Scan for the cell matching the given text and deliver its (x, y) coordinate at center. 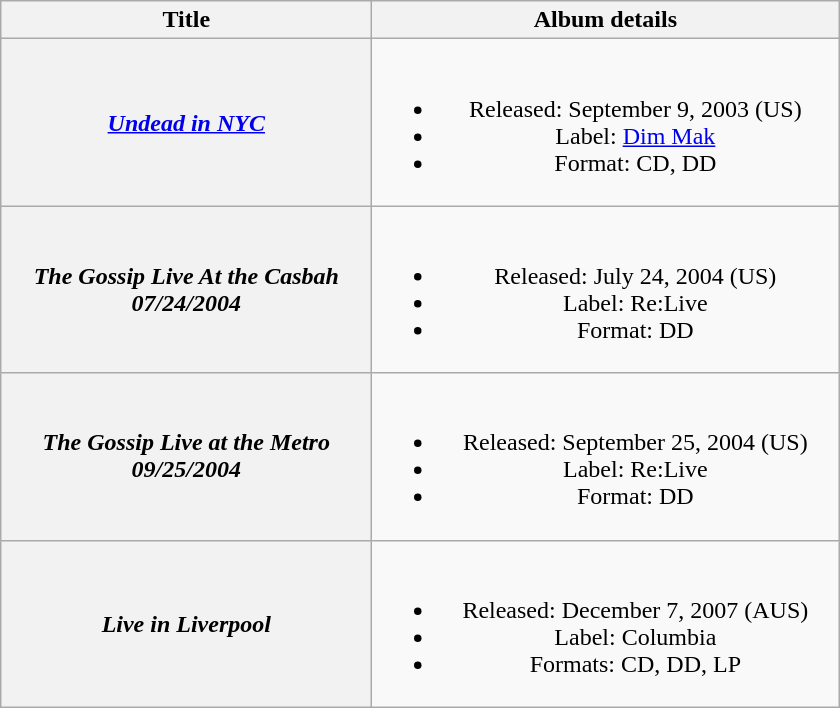
Released: September 25, 2004 (US)Label: Re:LiveFormat: DD (606, 456)
The Gossip Live at the Metro 09/25/2004 (186, 456)
Released: September 9, 2003 (US)Label: Dim MakFormat: CD, DD (606, 122)
Live in Liverpool (186, 624)
The Gossip Live At the Casbah 07/24/2004 (186, 290)
Album details (606, 20)
Released: July 24, 2004 (US)Label: Re:LiveFormat: DD (606, 290)
Undead in NYC (186, 122)
Title (186, 20)
Released: December 7, 2007 (AUS)Label: ColumbiaFormats: CD, DD, LP (606, 624)
